Output the [x, y] coordinate of the center of the cell containing the given text.  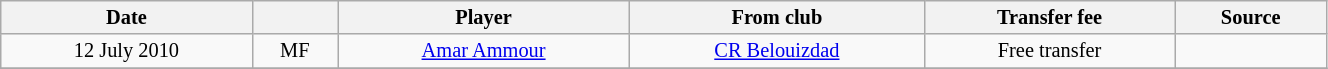
Player [484, 17]
CR Belouizdad [778, 51]
Amar Ammour [484, 51]
Transfer fee [1050, 17]
Source [1251, 17]
From club [778, 17]
Free transfer [1050, 51]
Date [126, 17]
12 July 2010 [126, 51]
MF [295, 51]
